Return (X, Y) of the center of cell containing provided text 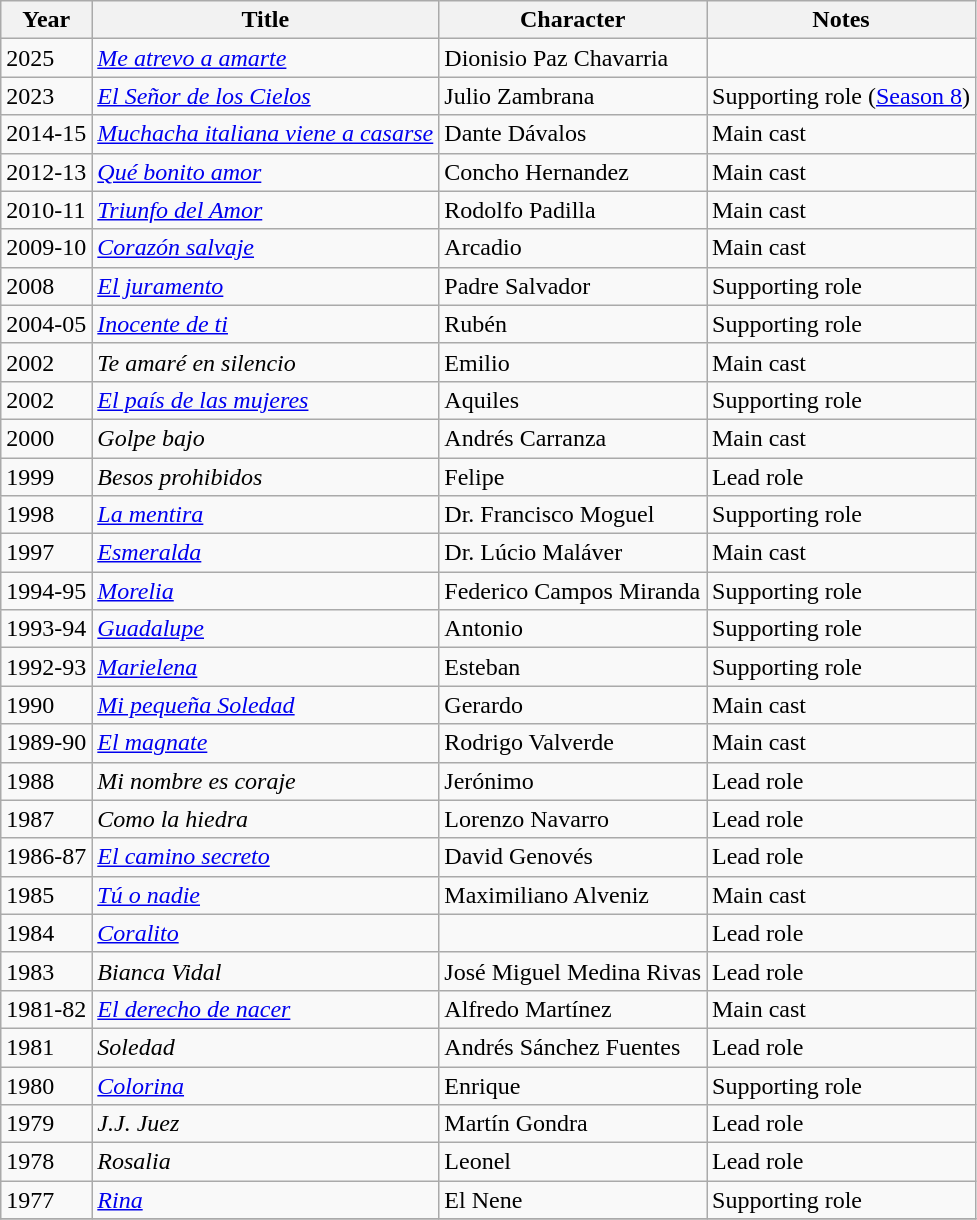
1990 (46, 705)
El derecho de nacer (266, 1009)
1981 (46, 1047)
Felipe (573, 477)
Concho Hernandez (573, 172)
Aquiles (573, 400)
Arcadio (573, 248)
Rina (266, 1200)
Andrés Sánchez Fuentes (573, 1047)
1983 (46, 971)
Morelia (266, 591)
Como la hiedra (266, 819)
Maximiliano Alveniz (573, 895)
Esteban (573, 667)
2000 (46, 438)
Padre Salvador (573, 286)
Rodrigo Valverde (573, 743)
Guadalupe (266, 629)
Qué bonito amor (266, 172)
Lorenzo Navarro (573, 819)
Corazón salvaje (266, 248)
Title (266, 20)
Inocente de ti (266, 324)
Colorina (266, 1085)
Marielena (266, 667)
Year (46, 20)
José Miguel Medina Rivas (573, 971)
Tú o nadie (266, 895)
David Genovés (573, 857)
Dionisio Paz Chavarria (573, 58)
Golpe bajo (266, 438)
Me atrevo a amarte (266, 58)
Soledad (266, 1047)
1992-93 (46, 667)
1977 (46, 1200)
Rodolfo Padilla (573, 210)
El juramento (266, 286)
J.J. Juez (266, 1124)
2009-10 (46, 248)
1986-87 (46, 857)
1979 (46, 1124)
1997 (46, 553)
El camino secreto (266, 857)
Martín Gondra (573, 1124)
1978 (46, 1162)
Rubén (573, 324)
Te amaré en silencio (266, 362)
Notes (840, 20)
1999 (46, 477)
Dr. Francisco Moguel (573, 515)
Besos prohibidos (266, 477)
1988 (46, 781)
Gerardo (573, 705)
1985 (46, 895)
Antonio (573, 629)
Esmeralda (266, 553)
Emilio (573, 362)
Leonel (573, 1162)
La mentira (266, 515)
Federico Campos Miranda (573, 591)
1994-95 (46, 591)
Enrique (573, 1085)
Andrés Carranza (573, 438)
Supporting role (Season 8) (840, 96)
1993-94 (46, 629)
Character (573, 20)
Julio Zambrana (573, 96)
1980 (46, 1085)
Dr. Lúcio Maláver (573, 553)
2004-05 (46, 324)
Mi pequeña Soledad (266, 705)
Triunfo del Amor (266, 210)
Dante Dávalos (573, 134)
Muchacha italiana viene a casarse (266, 134)
1984 (46, 933)
2025 (46, 58)
Coralito (266, 933)
1981-82 (46, 1009)
2008 (46, 286)
1987 (46, 819)
Rosalia (266, 1162)
El Señor de los Cielos (266, 96)
El país de las mujeres (266, 400)
El magnate (266, 743)
Mi nombre es coraje (266, 781)
Bianca Vidal (266, 971)
2014-15 (46, 134)
2012-13 (46, 172)
Alfredo Martínez (573, 1009)
2023 (46, 96)
1989-90 (46, 743)
El Nene (573, 1200)
Jerónimo (573, 781)
2010-11 (46, 210)
1998 (46, 515)
